Search for the cell housing the specified text and yield its [X, Y] center coordinate. 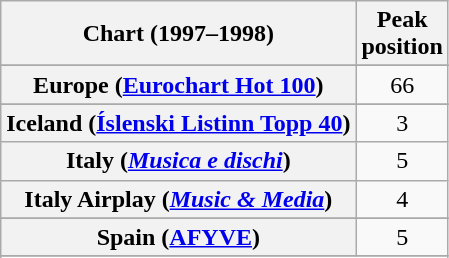
Iceland (Íslenski Listinn Topp 40) [178, 123]
Chart (1997–1998) [178, 34]
Spain (AFYVE) [178, 237]
Peakposition [402, 34]
Europe (Eurochart Hot 100) [178, 85]
3 [402, 123]
66 [402, 85]
Italy Airplay (Music & Media) [178, 199]
4 [402, 199]
Italy (Musica e dischi) [178, 161]
